Capture the cell that displays the provided text and extract its [X, Y] central coordinate. 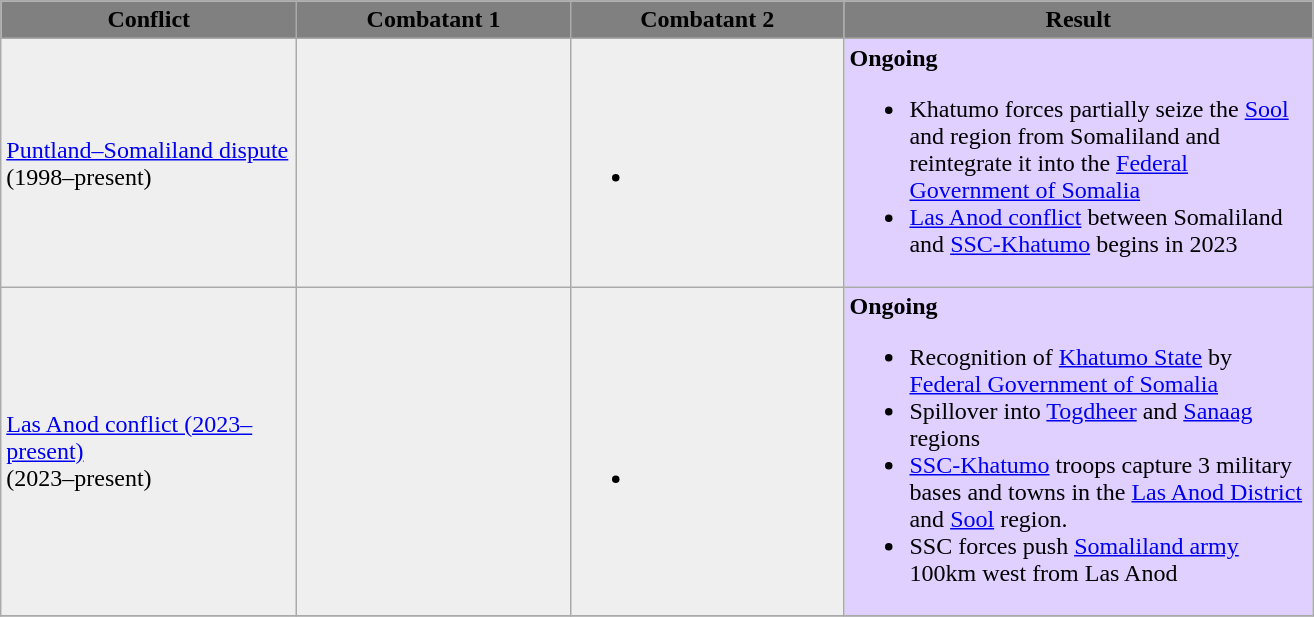
Las Anod conflict (2023–present)(2023–present) [149, 452]
Combatant 2 [707, 20]
Conflict [149, 20]
Puntland–Somaliland dispute(1998–present) [149, 163]
Result [1078, 20]
Combatant 1 [434, 20]
